Search for the cell housing the specified text and yield its [X, Y] center coordinate. 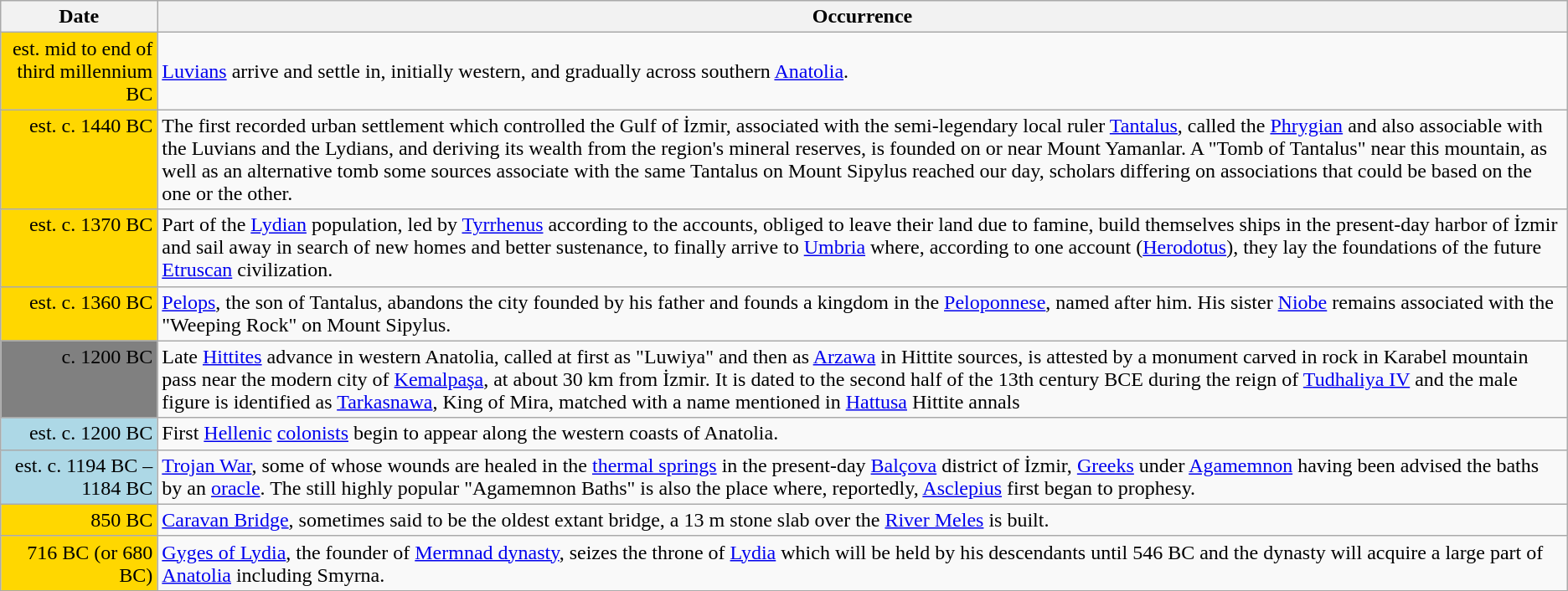
est. c. 1440 BC [79, 159]
est. c. 1360 BC [79, 313]
est. mid to end of third millennium BC [79, 71]
c. 1200 BC [79, 379]
Luvians arrive and settle in, initially western, and gradually across southern Anatolia. [863, 71]
First Hellenic colonists begin to appear along the western coasts of Anatolia. [863, 434]
est. c. 1194 BC – 1184 BC [79, 477]
est. c. 1370 BC [79, 248]
Occurrence [863, 17]
Caravan Bridge, sometimes said to be the oldest extant bridge, a 13 m stone slab over the River Meles is built. [863, 520]
850 BC [79, 520]
716 BC (or 680 BC) [79, 563]
Date [79, 17]
est. c. 1200 BC [79, 434]
